Return the (x, y) coordinate for the center point of the cell that contains the specified text.  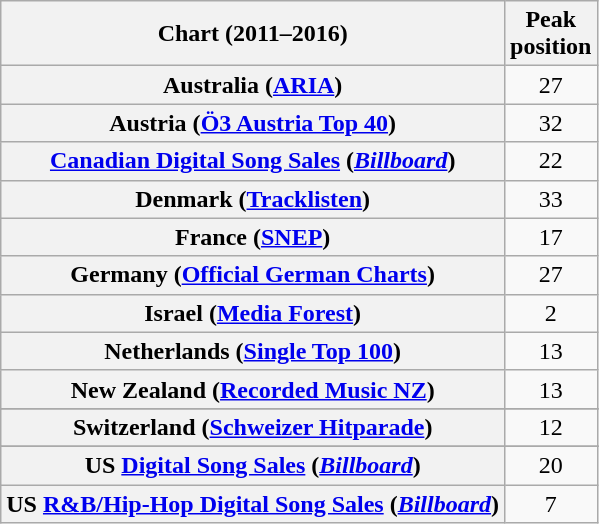
France (SNEP) (253, 237)
20 (551, 465)
Australia (ARIA) (253, 85)
Austria (Ö3 Austria Top 40) (253, 123)
Netherlands (Single Top 100) (253, 351)
Canadian Digital Song Sales (Billboard) (253, 161)
US R&B/Hip-Hop Digital Song Sales (Billboard) (253, 503)
2 (551, 313)
Chart (2011–2016) (253, 34)
Peakposition (551, 34)
22 (551, 161)
Denmark (Tracklisten) (253, 199)
7 (551, 503)
US Digital Song Sales (Billboard) (253, 465)
33 (551, 199)
Israel (Media Forest) (253, 313)
Germany (Official German Charts) (253, 275)
Switzerland (Schweizer Hitparade) (253, 427)
32 (551, 123)
12 (551, 427)
New Zealand (Recorded Music NZ) (253, 389)
17 (551, 237)
